Provide the (X, Y) coordinate of the cell's center where the given text is located.  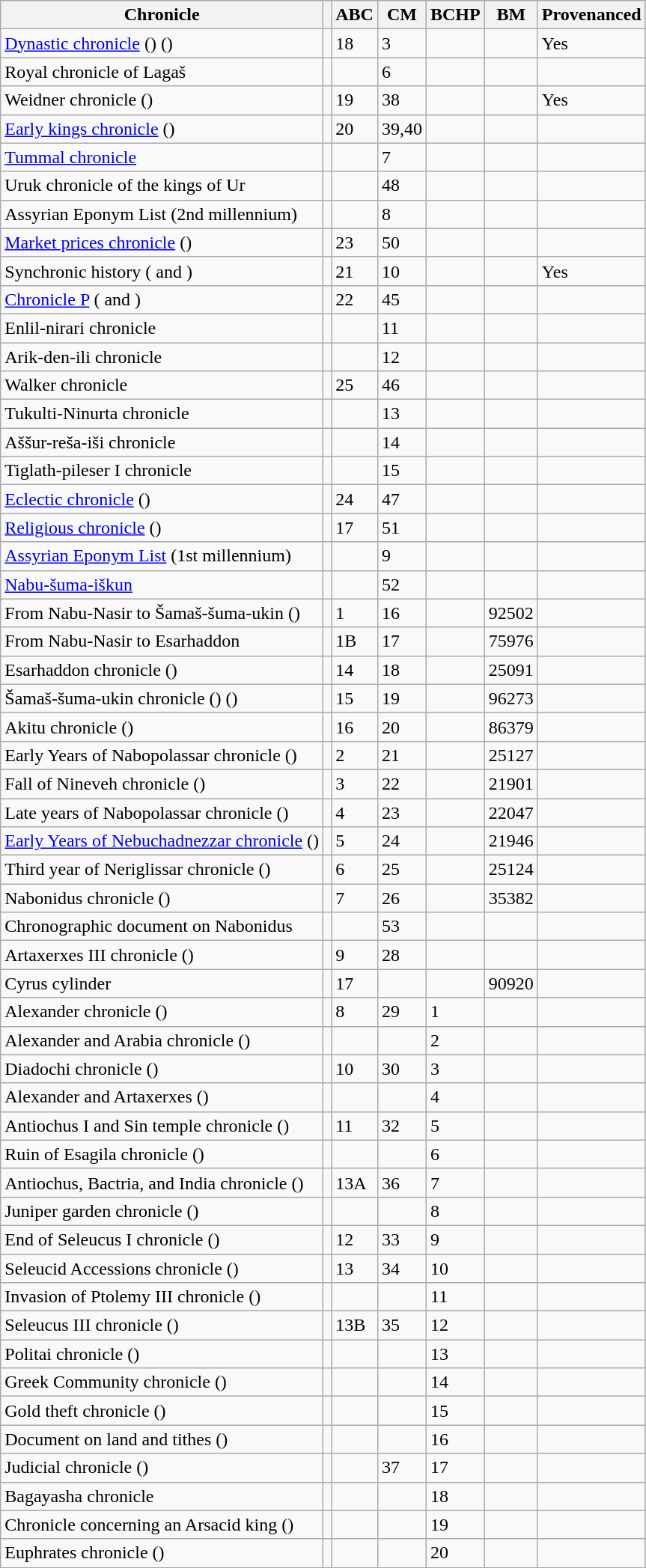
Greek Community chronicle () (162, 1382)
47 (401, 499)
Aššur-reša-iši chronicle (162, 442)
Uruk chronicle of the kings of Ur (162, 186)
Eclectic chronicle () (162, 499)
Third year of Neriglissar chronicle () (162, 870)
BCHP (455, 15)
Document on land and tithes () (162, 1439)
CM (401, 15)
Provenanced (591, 15)
From Nabu-Nasir to Esarhaddon (162, 641)
Seleucid Accessions chronicle () (162, 1269)
Alexander and Artaxerxes () (162, 1097)
Market prices chronicle () (162, 242)
Cyrus cylinder (162, 983)
26 (401, 898)
Nabu-šuma-iškun (162, 585)
45 (401, 299)
13B (355, 1326)
Bagayasha chronicle (162, 1496)
25091 (511, 670)
48 (401, 186)
75976 (511, 641)
Fall of Nineveh chronicle () (162, 784)
50 (401, 242)
End of Seleucus I chronicle () (162, 1239)
Juniper garden chronicle () (162, 1211)
22047 (511, 812)
Chronicle P ( and ) (162, 299)
Synchronic history ( and ) (162, 271)
25127 (511, 755)
13A (355, 1183)
35 (401, 1326)
52 (401, 585)
36 (401, 1183)
25124 (511, 870)
1B (355, 641)
Invasion of Ptolemy III chronicle () (162, 1297)
Nabonidus chronicle () (162, 898)
From Nabu-Nasir to Šamaš-šuma-ukin () (162, 613)
Enlil-nirari chronicle (162, 328)
Akitu chronicle () (162, 727)
21946 (511, 841)
38 (401, 100)
Early kings chronicle () (162, 129)
Religious chronicle () (162, 528)
Tukulti-Ninurta chronicle (162, 414)
Alexander and Arabia chronicle () (162, 1040)
Chronicle (162, 15)
ABC (355, 15)
51 (401, 528)
Politai chronicle () (162, 1354)
21901 (511, 784)
90920 (511, 983)
96273 (511, 698)
Assyrian Eponym List (2nd millennium) (162, 214)
Arik-den-ili chronicle (162, 357)
Ruin of Esagila chronicle () (162, 1154)
Early Years of Nebuchadnezzar chronicle () (162, 841)
Gold theft chronicle () (162, 1411)
Early Years of Nabopolassar chronicle () (162, 755)
Diadochi chronicle () (162, 1069)
Esarhaddon chronicle () (162, 670)
Late years of Nabopolassar chronicle () (162, 812)
39,40 (401, 129)
34 (401, 1269)
Tummal chronicle (162, 157)
Šamaš-šuma-ukin chronicle () () (162, 698)
Tiglath-pileser I chronicle (162, 471)
29 (401, 1012)
Walker chronicle (162, 385)
Judicial chronicle () (162, 1468)
28 (401, 955)
Antiochus, Bactria, and India chronicle () (162, 1183)
Dynastic chronicle () () (162, 43)
BM (511, 15)
Chronographic document on Nabonidus (162, 927)
32 (401, 1126)
Assyrian Eponym List (1st millennium) (162, 556)
35382 (511, 898)
92502 (511, 613)
86379 (511, 727)
Royal chronicle of Lagaš (162, 72)
33 (401, 1239)
Euphrates chronicle () (162, 1553)
46 (401, 385)
53 (401, 927)
Weidner chronicle () (162, 100)
Seleucus III chronicle () (162, 1326)
Chronicle concerning an Arsacid king () (162, 1525)
37 (401, 1468)
Alexander chronicle () (162, 1012)
30 (401, 1069)
Antiochus I and Sin temple chronicle () (162, 1126)
Artaxerxes III chronicle () (162, 955)
